Pinpoint the cell where the given text exists, returning its [x, y] midpoint coordinate. 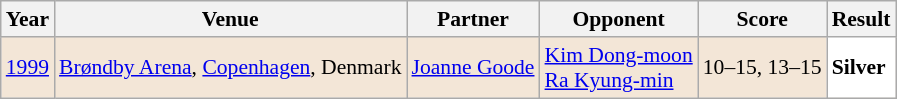
Result [862, 19]
Joanne Goode [472, 68]
1999 [28, 68]
Partner [472, 19]
Venue [230, 19]
Opponent [619, 19]
Kim Dong-moon Ra Kyung-min [619, 68]
Score [762, 19]
Brøndby Arena, Copenhagen, Denmark [230, 68]
Silver [862, 68]
Year [28, 19]
10–15, 13–15 [762, 68]
